Extract the (x, y) coordinate from the center of the cell holding the provided text.  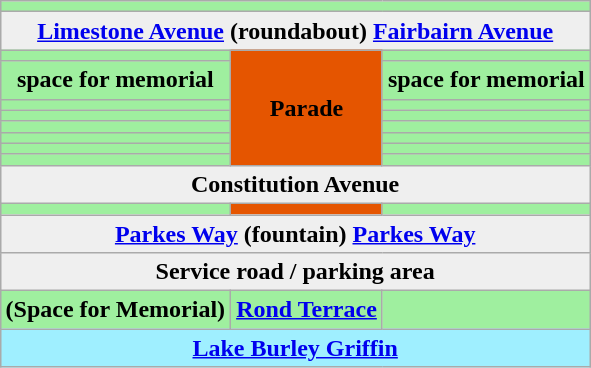
Lake Burley Griffin (295, 348)
Service road / parking area (295, 272)
Parkes Way (fountain) Parkes Way (295, 233)
Constitution Avenue (295, 184)
Rond Terrace (307, 310)
Parade (307, 108)
Limestone Avenue (roundabout) Fairbairn Avenue (295, 31)
(Space for Memorial) (116, 310)
